Search for the cell housing the specified text and yield its [X, Y] center coordinate. 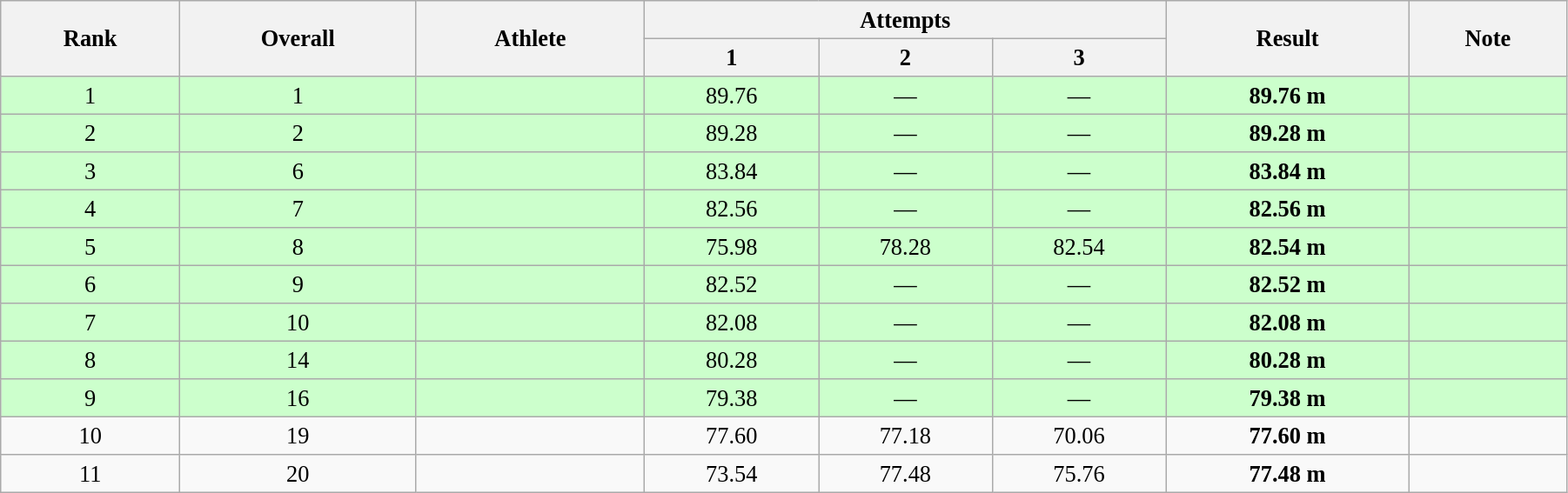
75.98 [732, 247]
Result [1288, 38]
82.08 m [1288, 323]
14 [298, 360]
82.52 m [1288, 284]
80.28 m [1288, 360]
80.28 [732, 360]
20 [298, 474]
89.76 m [1288, 95]
11 [90, 474]
82.54 [1079, 247]
16 [298, 398]
77.48 m [1288, 474]
89.28 [732, 133]
Athlete [531, 38]
Overall [298, 38]
78.28 [906, 247]
Note [1488, 38]
89.76 [732, 95]
82.08 [732, 323]
5 [90, 247]
89.28 m [1288, 133]
Attempts [905, 19]
82.52 [732, 284]
77.60 m [1288, 436]
82.54 m [1288, 247]
73.54 [732, 474]
4 [90, 209]
Rank [90, 38]
83.84 m [1288, 171]
75.76 [1079, 474]
79.38 [732, 398]
82.56 m [1288, 209]
77.18 [906, 436]
77.60 [732, 436]
79.38 m [1288, 398]
77.48 [906, 474]
70.06 [1079, 436]
19 [298, 436]
83.84 [732, 171]
82.56 [732, 209]
